Search for the cell housing the specified text and yield its [X, Y] center coordinate. 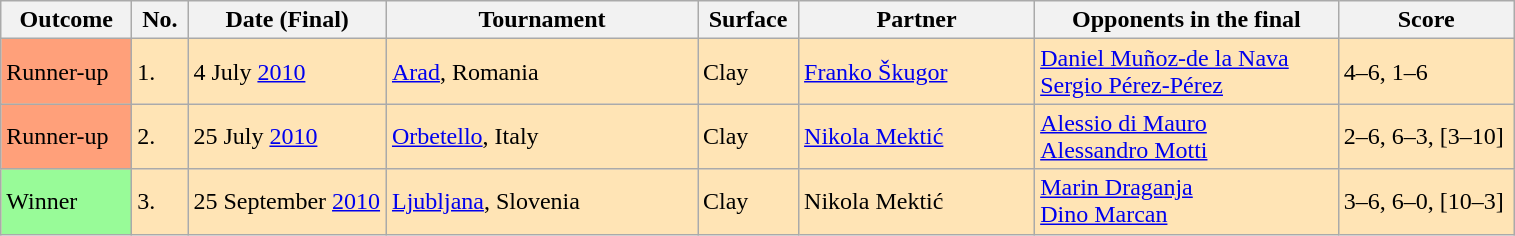
3. [160, 202]
Surface [748, 20]
Opponents in the final [1187, 20]
Outcome [66, 20]
Tournament [542, 20]
Alessio di Mauro Alessandro Motti [1187, 136]
3–6, 6–0, [10–3] [1426, 202]
Winner [66, 202]
Date (Final) [288, 20]
25 July 2010 [288, 136]
1. [160, 72]
Franko Škugor [917, 72]
25 September 2010 [288, 202]
Arad, Romania [542, 72]
No. [160, 20]
2. [160, 136]
Partner [917, 20]
Daniel Muñoz-de la Nava Sergio Pérez-Pérez [1187, 72]
2–6, 6–3, [3–10] [1426, 136]
4–6, 1–6 [1426, 72]
Score [1426, 20]
Marin Draganja Dino Marcan [1187, 202]
Ljubljana, Slovenia [542, 202]
4 July 2010 [288, 72]
Orbetello, Italy [542, 136]
